Return [x, y] of the center of cell containing provided text 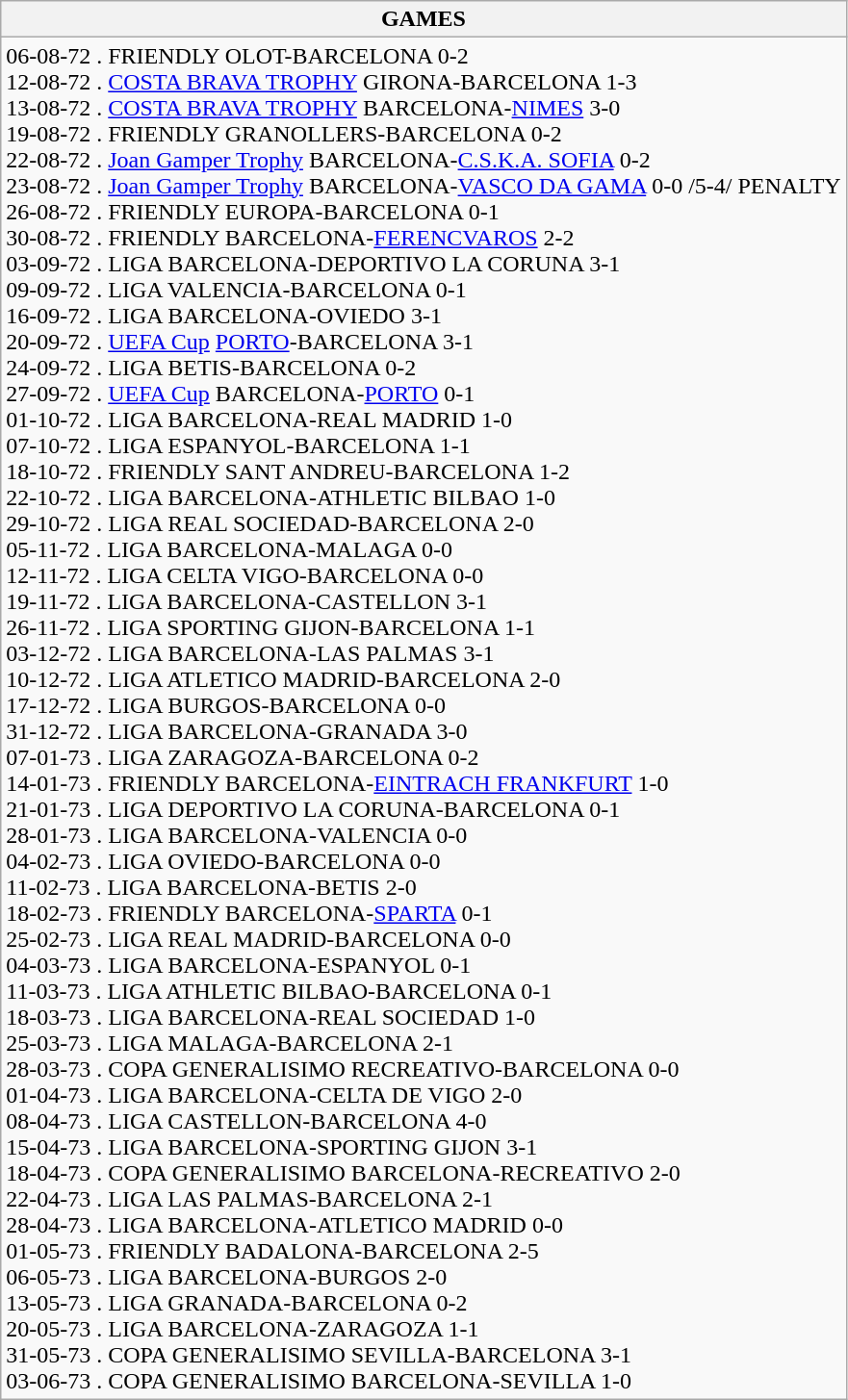
GAMES [424, 19]
